Capture the cell that displays the provided text and extract its [X, Y] central coordinate. 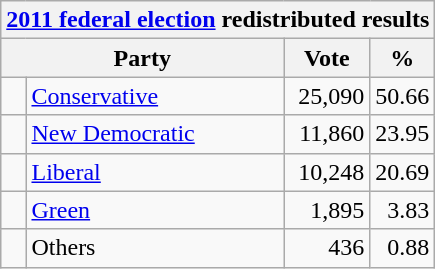
11,860 [327, 134]
New Democratic [155, 134]
3.83 [402, 210]
23.95 [402, 134]
Liberal [155, 172]
Green [155, 210]
50.66 [402, 96]
25,090 [327, 96]
Party [142, 58]
% [402, 58]
Vote [327, 58]
0.88 [402, 248]
2011 federal election redistributed results [218, 20]
436 [327, 248]
1,895 [327, 210]
10,248 [327, 172]
Conservative [155, 96]
Others [155, 248]
20.69 [402, 172]
